From the cell containing the given text, extract its center point as [X, Y] coordinate. 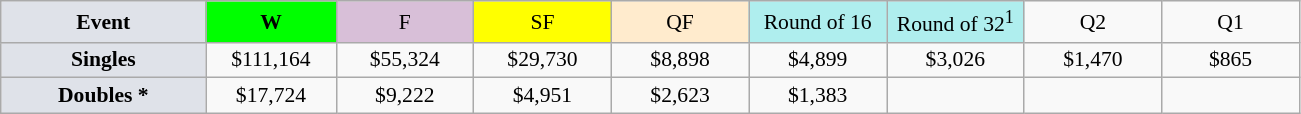
$17,724 [271, 96]
$1,383 [818, 96]
$4,899 [818, 60]
$29,730 [543, 60]
$3,026 [955, 60]
$4,951 [543, 96]
$2,623 [680, 96]
Event [104, 22]
Round of 16 [818, 22]
Q1 [1231, 22]
Singles [104, 60]
$8,898 [680, 60]
$55,324 [405, 60]
SF [543, 22]
$865 [1231, 60]
$1,470 [1093, 60]
Q2 [1093, 22]
W [271, 22]
$111,164 [271, 60]
Round of 321 [955, 22]
$9,222 [405, 96]
Doubles * [104, 96]
F [405, 22]
QF [680, 22]
